Find where the given text appears and provide that cell's center as [X, Y] coordinate. 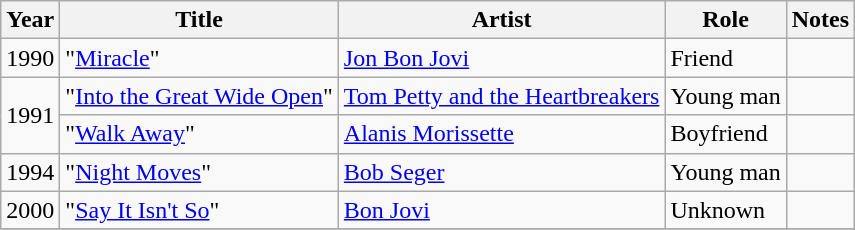
2000 [30, 210]
Tom Petty and the Heartbreakers [502, 96]
Artist [502, 20]
1990 [30, 58]
1991 [30, 115]
"Night Moves" [200, 172]
Jon Bon Jovi [502, 58]
Bon Jovi [502, 210]
"Say It Isn't So" [200, 210]
Year [30, 20]
Friend [726, 58]
Alanis Morissette [502, 134]
"Into the Great Wide Open" [200, 96]
Role [726, 20]
Unknown [726, 210]
"Walk Away" [200, 134]
1994 [30, 172]
"Miracle" [200, 58]
Bob Seger [502, 172]
Notes [820, 20]
Boyfriend [726, 134]
Title [200, 20]
